Find where the given text appears and provide that cell's center as (x, y) coordinate. 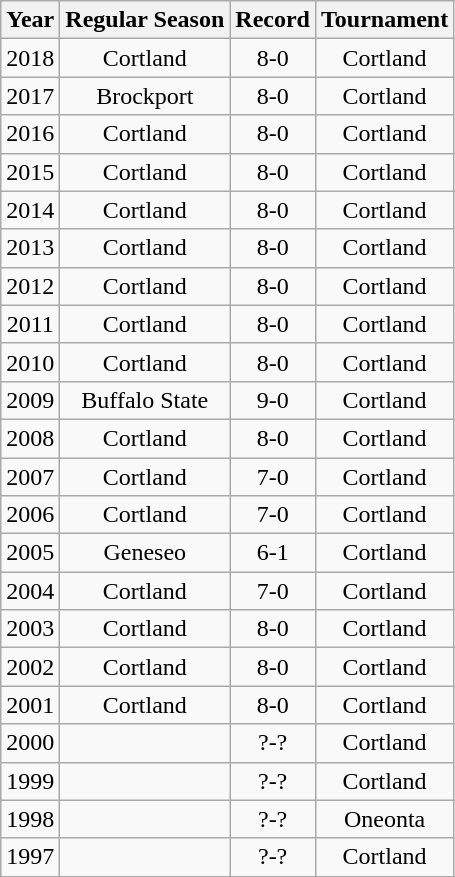
2016 (30, 134)
2015 (30, 172)
Geneseo (145, 553)
Brockport (145, 96)
2000 (30, 743)
Oneonta (384, 819)
2018 (30, 58)
2003 (30, 629)
2017 (30, 96)
Record (273, 20)
2012 (30, 286)
Tournament (384, 20)
1999 (30, 781)
2005 (30, 553)
2008 (30, 438)
2010 (30, 362)
2007 (30, 477)
2011 (30, 324)
6-1 (273, 553)
2006 (30, 515)
9-0 (273, 400)
2002 (30, 667)
2001 (30, 705)
2004 (30, 591)
Buffalo State (145, 400)
2013 (30, 248)
Year (30, 20)
2014 (30, 210)
1997 (30, 857)
1998 (30, 819)
Regular Season (145, 20)
2009 (30, 400)
